Detect which cell encompasses the target text, then output its (x, y) center coordinate. 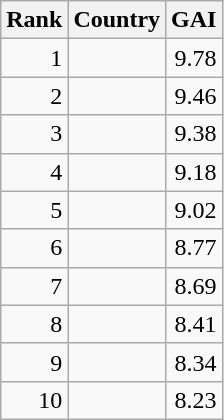
9.78 (194, 58)
10 (34, 400)
9.46 (194, 96)
9.18 (194, 172)
8 (34, 324)
9 (34, 362)
4 (34, 172)
8.23 (194, 400)
8.34 (194, 362)
9.02 (194, 210)
Rank (34, 20)
9.38 (194, 134)
Country (117, 20)
5 (34, 210)
3 (34, 134)
2 (34, 96)
8.69 (194, 286)
1 (34, 58)
8.77 (194, 248)
7 (34, 286)
6 (34, 248)
GAI (194, 20)
8.41 (194, 324)
